Provide the [X, Y] coordinate of the cell's center where the given text is located.  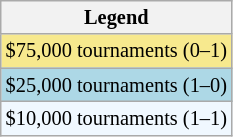
Legend [116, 17]
$75,000 tournaments (0–1) [116, 51]
$25,000 tournaments (1–0) [116, 85]
$10,000 tournaments (1–1) [116, 118]
